Provide the (X, Y) coordinate of the cell's center where the given text is located.  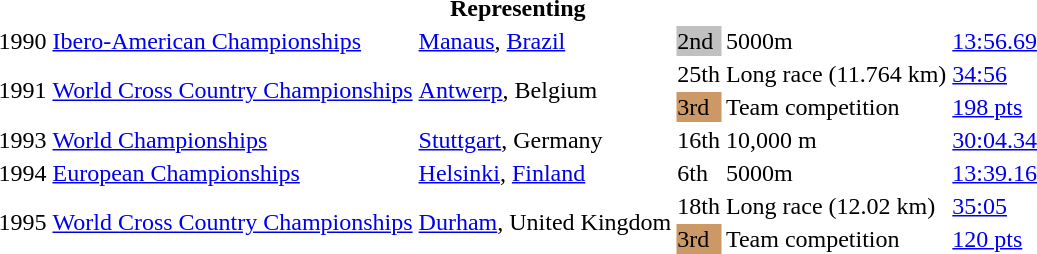
Helsinki, Finland (545, 173)
Stuttgart, Germany (545, 140)
2nd (699, 41)
Manaus, Brazil (545, 41)
6th (699, 173)
16th (699, 140)
Durham, United Kingdom (545, 222)
European Championships (232, 173)
Ibero-American Championships (232, 41)
Long race (12.02 km) (836, 206)
10,000 m (836, 140)
25th (699, 74)
Antwerp, Belgium (545, 90)
18th (699, 206)
World Championships (232, 140)
Long race (11.764 km) (836, 74)
